Detect which cell encompasses the target text, then output its [x, y] center coordinate. 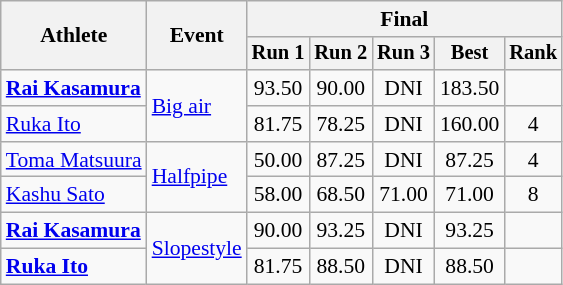
Event [197, 36]
Toma Matsuura [74, 160]
58.00 [278, 195]
Big air [197, 106]
Athlete [74, 36]
50.00 [278, 160]
Run 2 [340, 54]
8 [533, 195]
Halfpipe [197, 178]
93.50 [278, 88]
160.00 [470, 124]
Final [404, 19]
Run 1 [278, 54]
Rank [533, 54]
Slopestyle [197, 248]
Best [470, 54]
183.50 [470, 88]
78.25 [340, 124]
68.50 [340, 195]
Run 3 [404, 54]
Kashu Sato [74, 195]
